Return the (X, Y) coordinate for the center point of the cell that contains the specified text.  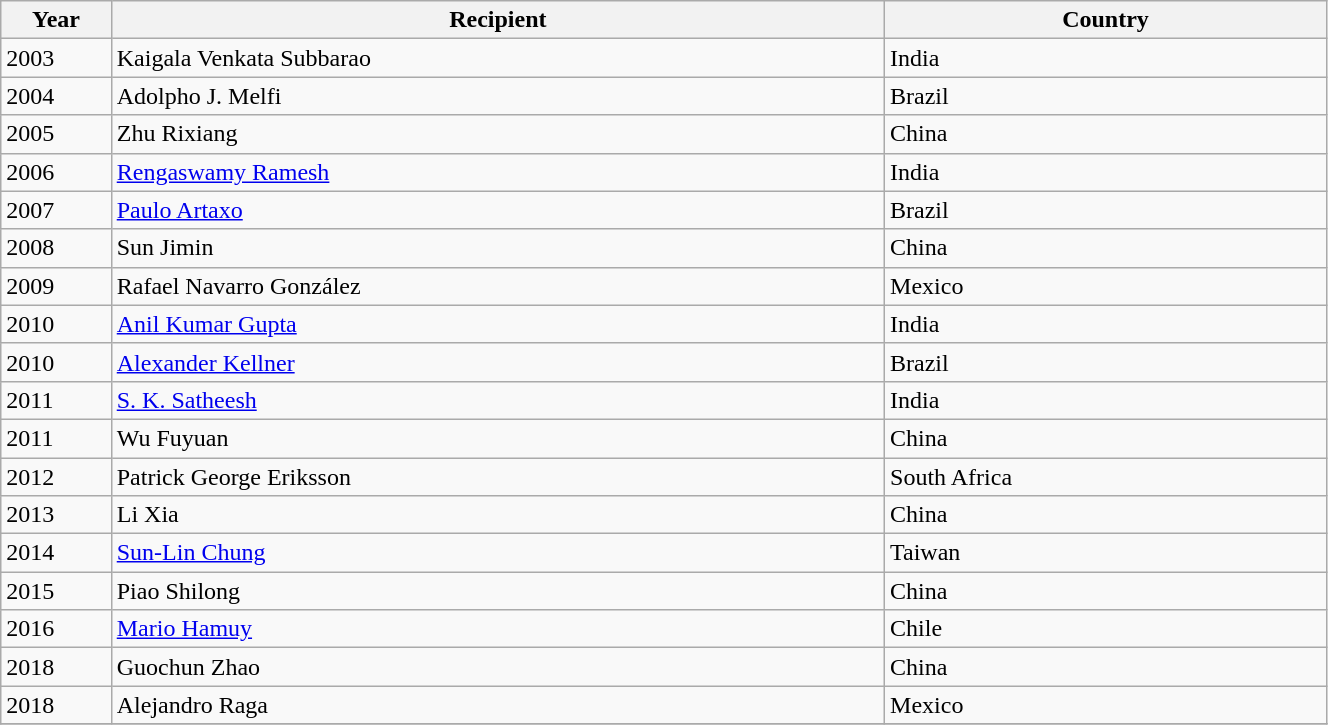
Alexander Kellner (498, 362)
South Africa (1106, 477)
Alejandro Raga (498, 705)
2015 (56, 591)
2005 (56, 134)
Li Xia (498, 515)
Adolpho J. Melfi (498, 96)
2014 (56, 553)
Sun Jimin (498, 248)
2003 (56, 58)
Wu Fuyuan (498, 438)
2012 (56, 477)
Rengaswamy Ramesh (498, 172)
2008 (56, 248)
Taiwan (1106, 553)
Guochun Zhao (498, 667)
Zhu Rixiang (498, 134)
Patrick George Eriksson (498, 477)
2016 (56, 629)
Sun-Lin Chung (498, 553)
Country (1106, 20)
S. K. Satheesh (498, 400)
2004 (56, 96)
Kaigala Venkata Subbarao (498, 58)
Chile (1106, 629)
Paulo Artaxo (498, 210)
2009 (56, 286)
2006 (56, 172)
2007 (56, 210)
Year (56, 20)
Anil Kumar Gupta (498, 324)
Recipient (498, 20)
Mario Hamuy (498, 629)
Rafael Navarro González (498, 286)
Piao Shilong (498, 591)
2013 (56, 515)
